Locate the cell with the specified text and output its [X, Y] center coordinate. 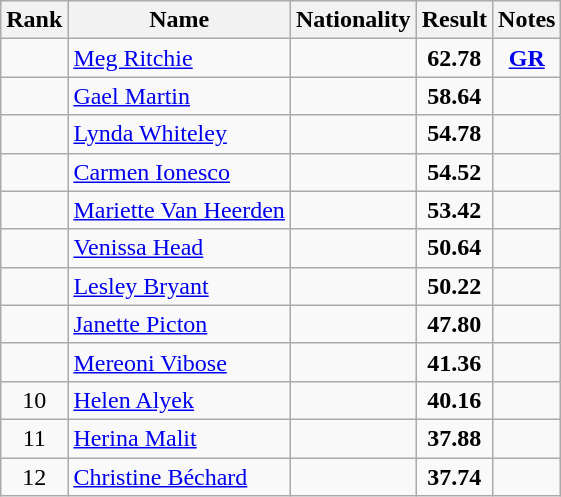
10 [34, 400]
37.88 [454, 438]
Venissa Head [180, 248]
Herina Malit [180, 438]
Result [454, 20]
41.36 [454, 362]
Janette Picton [180, 324]
Helen Alyek [180, 400]
Mariette Van Heerden [180, 210]
54.52 [454, 172]
62.78 [454, 58]
Mereoni Vibose [180, 362]
Nationality [353, 20]
40.16 [454, 400]
GR [527, 58]
54.78 [454, 134]
50.22 [454, 286]
Christine Béchard [180, 477]
Meg Ritchie [180, 58]
11 [34, 438]
Notes [527, 20]
50.64 [454, 248]
Lynda Whiteley [180, 134]
Rank [34, 20]
Name [180, 20]
53.42 [454, 210]
58.64 [454, 96]
Carmen Ionesco [180, 172]
12 [34, 477]
Gael Martin [180, 96]
47.80 [454, 324]
37.74 [454, 477]
Lesley Bryant [180, 286]
